From the cell containing the given text, extract its center point as (x, y) coordinate. 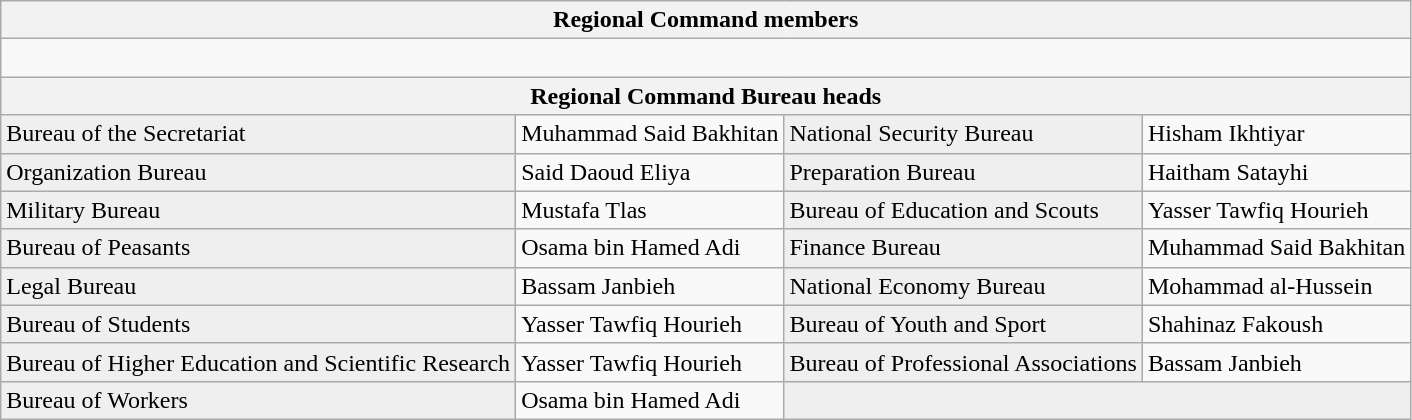
Mustafa Tlas (650, 210)
Bureau of the Secretariat (258, 134)
Bureau of Youth and Sport (963, 324)
Bureau of Higher Education and Scientific Research (258, 362)
Organization Bureau (258, 172)
National Security Bureau (963, 134)
Preparation Bureau (963, 172)
Mohammad al-Hussein (1276, 286)
Bureau of Workers (258, 400)
Regional Command members (706, 20)
Haitham Satayhi (1276, 172)
Legal Bureau (258, 286)
Military Bureau (258, 210)
Regional Command Bureau heads (706, 96)
National Economy Bureau (963, 286)
Finance Bureau (963, 248)
Hisham Ikhtiyar (1276, 134)
Said Daoud Eliya (650, 172)
Bureau of Education and Scouts (963, 210)
Shahinaz Fakoush (1276, 324)
Bureau of Students (258, 324)
Bureau of Professional Associations (963, 362)
Bureau of Peasants (258, 248)
